Pinpoint the cell where the given text exists, returning its [X, Y] midpoint coordinate. 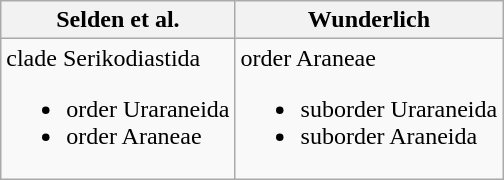
order Araneaesuborder Uraraneidasuborder Araneida [369, 109]
Wunderlich [369, 20]
clade Serikodiastidaorder Uraraneidaorder Araneae [118, 109]
Selden et al. [118, 20]
